From the cell containing the given text, extract its center point as [X, Y] coordinate. 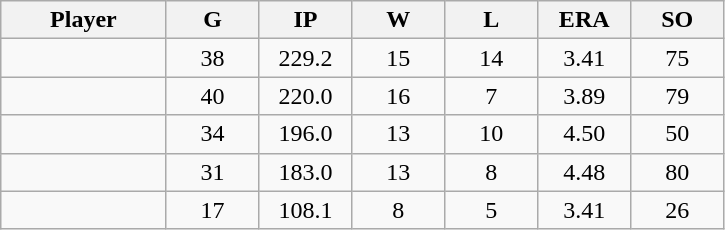
31 [212, 172]
40 [212, 96]
4.50 [584, 134]
34 [212, 134]
14 [492, 58]
10 [492, 134]
38 [212, 58]
L [492, 20]
15 [398, 58]
17 [212, 210]
108.1 [306, 210]
80 [678, 172]
ERA [584, 20]
Player [84, 20]
3.89 [584, 96]
75 [678, 58]
229.2 [306, 58]
SO [678, 20]
16 [398, 96]
4.48 [584, 172]
5 [492, 210]
G [212, 20]
220.0 [306, 96]
IP [306, 20]
7 [492, 96]
183.0 [306, 172]
79 [678, 96]
26 [678, 210]
W [398, 20]
196.0 [306, 134]
50 [678, 134]
